From the cell containing the given text, extract its center point as [x, y] coordinate. 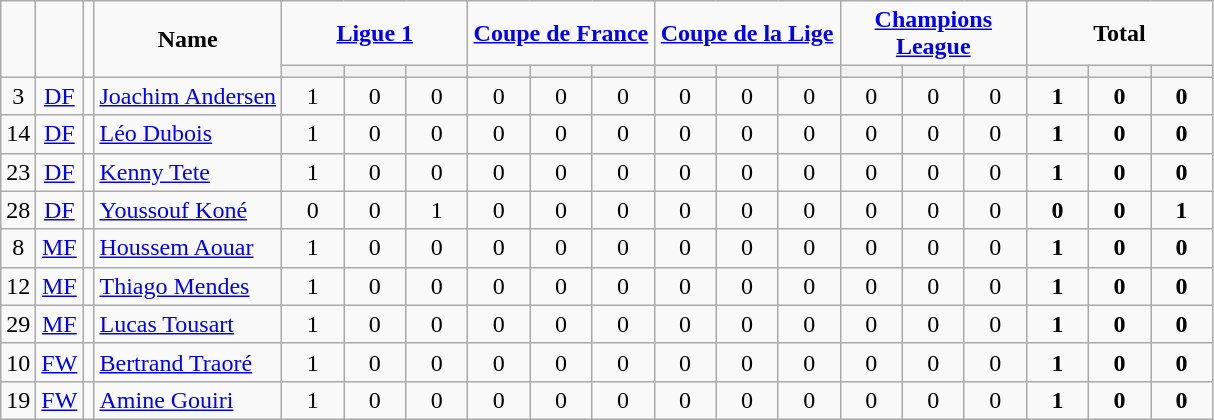
Coupe de France [561, 34]
Coupe de la Lige [747, 34]
Joachim Andersen [188, 96]
Amine Gouiri [188, 400]
Champions League [933, 34]
14 [18, 134]
12 [18, 286]
Thiago Mendes [188, 286]
Kenny Tete [188, 172]
Léo Dubois [188, 134]
3 [18, 96]
Name [188, 39]
Total [1119, 34]
10 [18, 362]
Youssouf Koné [188, 210]
19 [18, 400]
8 [18, 248]
Lucas Tousart [188, 324]
28 [18, 210]
Bertrand Traoré [188, 362]
29 [18, 324]
Ligue 1 [375, 34]
23 [18, 172]
Houssem Aouar [188, 248]
